Locate the cell with the specified text and output its (X, Y) center coordinate. 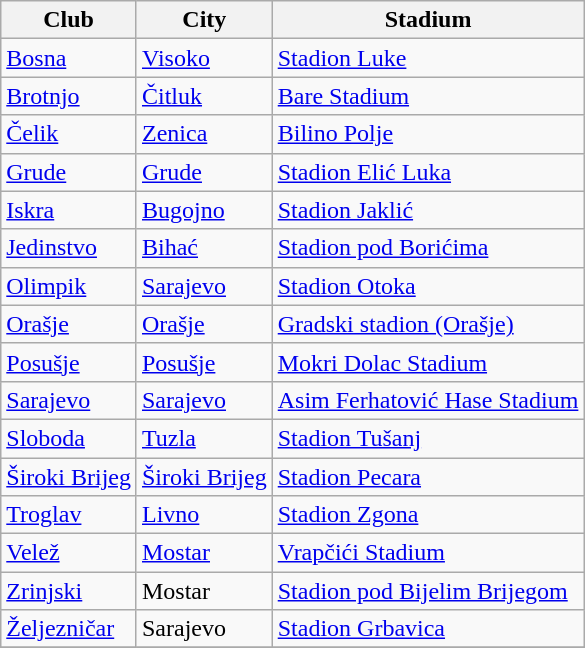
Čelik (69, 134)
Zenica (204, 134)
Stadion Luke (428, 58)
Bilino Polje (428, 134)
Bare Stadium (428, 96)
Vrapčići Stadium (428, 553)
Stadion pod Borićima (428, 248)
Stadion Jaklić (428, 210)
Stadion Tušanj (428, 438)
Stadion Pecara (428, 477)
Brotnjo (69, 96)
Asim Ferhatović Hase Stadium (428, 400)
Club (69, 20)
Troglav (69, 515)
City (204, 20)
Stadion pod Bijelim Brijegom (428, 591)
Gradski stadion (Orašje) (428, 324)
Sloboda (69, 438)
Bosna (69, 58)
Iskra (69, 210)
Željezničar (69, 629)
Velež (69, 553)
Stadium (428, 20)
Visoko (204, 58)
Čitluk (204, 96)
Bugojno (204, 210)
Bihać (204, 248)
Stadion Grbavica (428, 629)
Jedinstvo (69, 248)
Mokri Dolac Stadium (428, 362)
Tuzla (204, 438)
Olimpik (69, 286)
Stadion Zgona (428, 515)
Stadion Elić Luka (428, 172)
Zrinjski (69, 591)
Livno (204, 515)
Stadion Otoka (428, 286)
